Determine the [X, Y] coordinate at the center of the cell enclosing the given text.  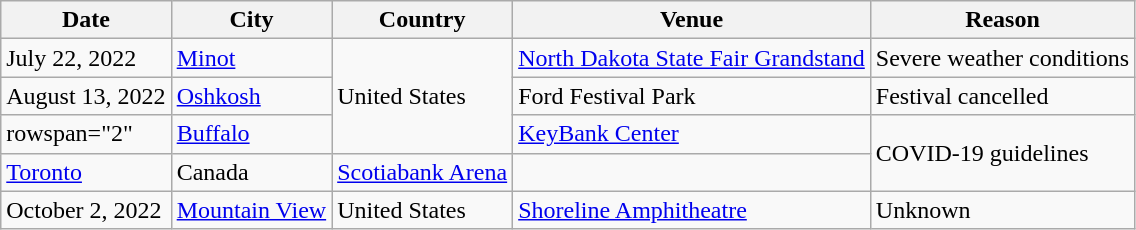
Severe weather conditions [1002, 58]
Mountain View [251, 210]
Shoreline Amphitheatre [692, 210]
Festival cancelled [1002, 96]
Ford Festival Park [692, 96]
COVID-19 guidelines [1002, 153]
Scotiabank Arena [422, 172]
Oshkosh [251, 96]
Country [422, 20]
Reason [1002, 20]
City [251, 20]
Unknown [1002, 210]
rowspan="2" [86, 134]
Buffalo [251, 134]
KeyBank Center [692, 134]
July 22, 2022 [86, 58]
North Dakota State Fair Grandstand [692, 58]
October 2, 2022 [86, 210]
Date [86, 20]
Venue [692, 20]
August 13, 2022 [86, 96]
Canada [251, 172]
Toronto [86, 172]
Minot [251, 58]
